Scan for the cell matching the given text and deliver its (x, y) coordinate at center. 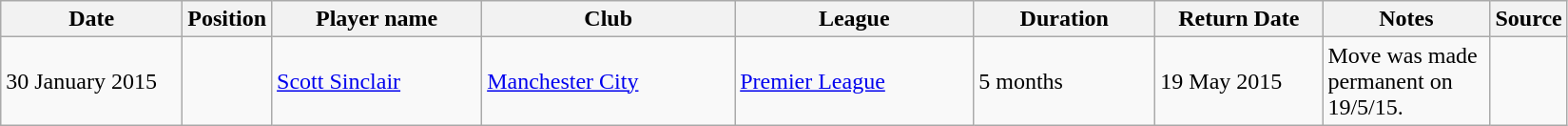
Return Date (1239, 19)
Scott Sinclair (377, 81)
Club (609, 19)
Player name (377, 19)
Duration (1065, 19)
30 January 2015 (91, 81)
Manchester City (609, 81)
Notes (1406, 19)
19 May 2015 (1239, 81)
Date (91, 19)
5 months (1065, 81)
Source (1529, 19)
Premier League (854, 81)
Move was made permanent on 19/5/15. (1406, 81)
Position (227, 19)
League (854, 19)
